Detect which cell encompasses the target text, then output its (X, Y) center coordinate. 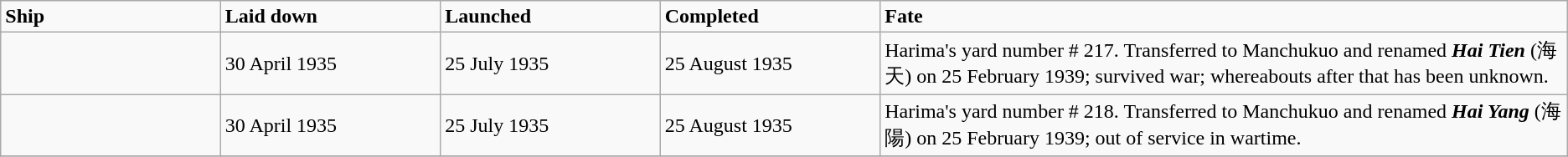
Harima's yard number # 218. Transferred to Manchukuo and renamed Hai Yang (海陽) on 25 February 1939; out of service in wartime. (1224, 125)
Ship (111, 17)
Fate (1224, 17)
Launched (550, 17)
Laid down (330, 17)
Completed (770, 17)
